Extract the (X, Y) coordinate from the center of the cell holding the provided text.  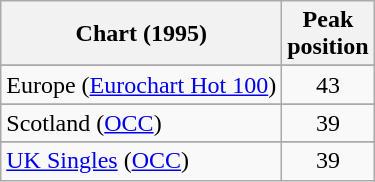
UK Singles (OCC) (142, 161)
Europe (Eurochart Hot 100) (142, 85)
43 (328, 85)
Peakposition (328, 34)
Scotland (OCC) (142, 123)
Chart (1995) (142, 34)
